Provide the [X, Y] coordinate of the cell's center where the given text is located.  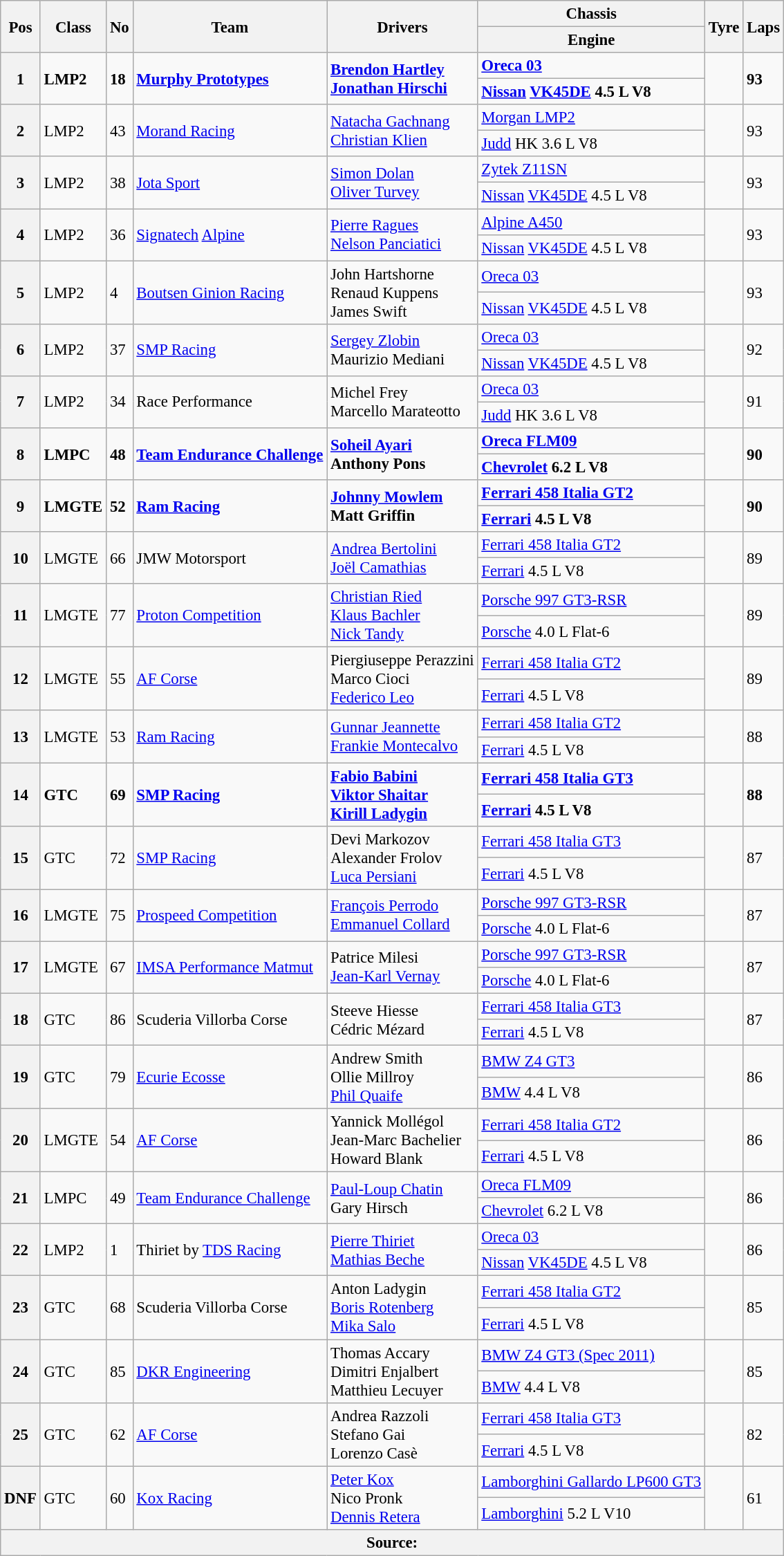
36 [120, 235]
Tyre [723, 26]
Simon Dolan Oliver Turvey [402, 183]
Laps [763, 26]
16 [21, 916]
61 [763, 1498]
11 [21, 615]
Lamborghini 5.2 L V10 [591, 1514]
Signatech Alpine [230, 235]
Patrice Milesi Jean-Karl Vernay [402, 967]
62 [120, 1434]
Devi Markozov Alexander Frolov Luca Persiani [402, 858]
Brendon Hartley Jonathan Hirschi [402, 79]
3 [21, 183]
Paul-Loup Chatin Gary Hirsch [402, 1198]
Pos [21, 26]
12 [21, 679]
Morand Racing [230, 130]
21 [21, 1198]
Gunnar Jeannette Frankie Montecalvo [402, 737]
49 [120, 1198]
54 [120, 1140]
5 [21, 293]
69 [120, 795]
DKR Engineering [230, 1371]
Proton Competition [230, 615]
43 [120, 130]
Andrew Smith Ollie Millroy Phil Quaife [402, 1077]
Zytek Z11SN [591, 169]
Pierre Ragues Nelson Panciatici [402, 235]
77 [120, 615]
Steeve Hiesse Cédric Mézard [402, 1019]
Peter Kox Nico Pronk Dennis Retera [402, 1498]
Andrea Razzoli Stefano Gai Lorenzo Casè [402, 1434]
9 [21, 506]
55 [120, 679]
20 [21, 1140]
79 [120, 1077]
13 [21, 737]
Johnny Mowlem Matt Griffin [402, 506]
Murphy Prototypes [230, 79]
48 [120, 454]
66 [120, 557]
Christian Ried Klaus Bachler Nick Tandy [402, 615]
52 [120, 506]
75 [120, 916]
Race Performance [230, 402]
91 [763, 402]
No [120, 26]
IMSA Performance Matmut [230, 967]
Engine [591, 40]
Team [230, 26]
10 [21, 557]
8 [21, 454]
JMW Motorsport [230, 557]
37 [120, 350]
53 [120, 737]
Anton Ladygin Boris Rotenberg Mika Salo [402, 1308]
Andrea Bertolini Joël Camathias [402, 557]
Thiriet by TDS Racing [230, 1250]
Chassis [591, 14]
Fabio Babini Viktor Shaitar Kirill Ladygin [402, 795]
23 [21, 1308]
67 [120, 967]
82 [763, 1434]
Alpine A450 [591, 222]
17 [21, 967]
John Hartshorne Renaud Kuppens James Swift [402, 293]
Piergiuseppe Perazzini Marco Cioci Federico Leo [402, 679]
François Perrodo Emmanuel Collard [402, 916]
Ecurie Ecosse [230, 1077]
Prospeed Competition [230, 916]
BMW Z4 GT3 [591, 1062]
15 [21, 858]
34 [120, 402]
24 [21, 1371]
38 [120, 183]
Michel Frey Marcello Marateotto [402, 402]
Boutsen Ginion Racing [230, 293]
Yannick Mollégol Jean-Marc Bachelier Howard Blank [402, 1140]
Thomas Accary Dimitri Enjalbert Matthieu Lecuyer [402, 1371]
Jota Sport [230, 183]
68 [120, 1308]
14 [21, 795]
7 [21, 402]
2 [21, 130]
92 [763, 350]
72 [120, 858]
Drivers [402, 26]
60 [120, 1498]
BMW Z4 GT3 (Spec 2011) [591, 1355]
Soheil Ayari Anthony Pons [402, 454]
25 [21, 1434]
Morgan LMP2 [591, 118]
Source: [393, 1542]
Pierre Thiriet Mathias Beche [402, 1250]
Lamborghini Gallardo LP600 GT3 [591, 1482]
DNF [21, 1498]
Natacha Gachnang Christian Klien [402, 130]
6 [21, 350]
Sergey Zlobin Maurizio Mediani [402, 350]
19 [21, 1077]
Kox Racing [230, 1498]
22 [21, 1250]
Class [73, 26]
